Determine the [x, y] coordinate at the center of the cell enclosing the given text.  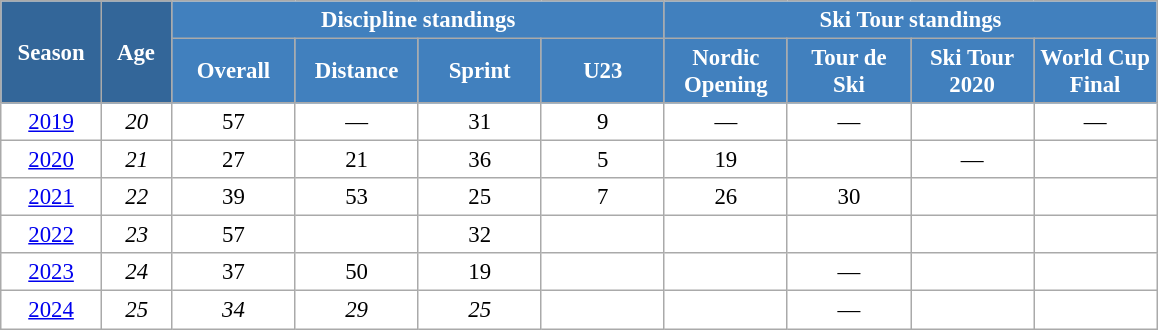
50 [356, 273]
Tour deSki [848, 72]
Sprint [480, 72]
37 [234, 273]
30 [848, 197]
24 [136, 273]
9 [602, 122]
39 [234, 197]
Overall [234, 72]
2020 [52, 160]
Season [52, 52]
27 [234, 160]
20 [136, 122]
U23 [602, 72]
Age [136, 52]
26 [726, 197]
34 [234, 310]
Ski Tour standings [910, 20]
5 [602, 160]
23 [136, 235]
Ski Tour 2020 [972, 72]
World CupFinal [1096, 72]
29 [356, 310]
NordicOpening [726, 72]
36 [480, 160]
53 [356, 197]
31 [480, 122]
7 [602, 197]
22 [136, 197]
32 [480, 235]
Discipline standings [418, 20]
Distance [356, 72]
2019 [52, 122]
2022 [52, 235]
2024 [52, 310]
2021 [52, 197]
2023 [52, 273]
